Return [x, y] of the center of cell containing provided text 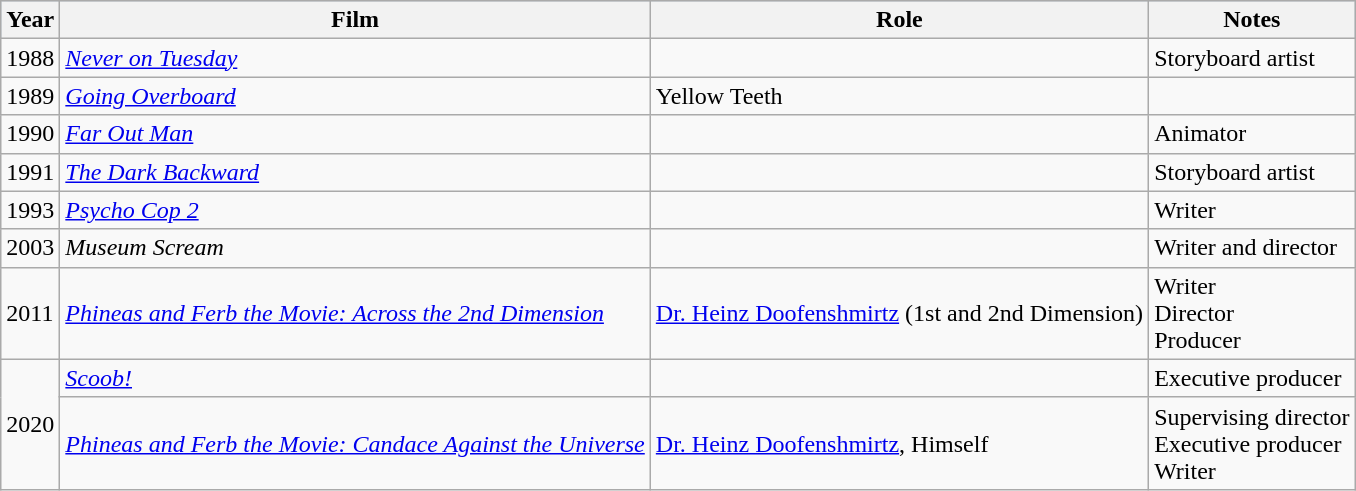
Scoob! [355, 378]
Notes [1252, 20]
Writer and director [1252, 248]
1988 [30, 58]
Writer [1252, 210]
Supervising directorExecutive producerWriter [1252, 443]
Film [355, 20]
Role [899, 20]
1993 [30, 210]
Museum Scream [355, 248]
Phineas and Ferb the Movie: Candace Against the Universe [355, 443]
Executive producer [1252, 378]
The Dark Backward [355, 172]
Going Overboard [355, 96]
2020 [30, 424]
Dr. Heinz Doofenshmirtz (1st and 2nd Dimension) [899, 313]
1991 [30, 172]
1990 [30, 134]
Phineas and Ferb the Movie: Across the 2nd Dimension [355, 313]
Year [30, 20]
2011 [30, 313]
Never on Tuesday [355, 58]
Yellow Teeth [899, 96]
2003 [30, 248]
WriterDirectorProducer [1252, 313]
Animator [1252, 134]
Dr. Heinz Doofenshmirtz, Himself [899, 443]
Far Out Man [355, 134]
Psycho Cop 2 [355, 210]
1989 [30, 96]
